Identify which cell holds the provided text, then report its (X, Y) central coordinate. 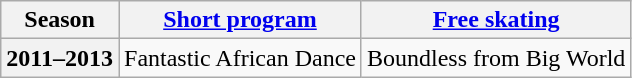
Short program (240, 20)
Fantastic African Dance (240, 58)
Boundless from Big World (496, 58)
Season (60, 20)
Free skating (496, 20)
2011–2013 (60, 58)
